Return the (x, y) coordinate for the center point of the cell that contains the specified text.  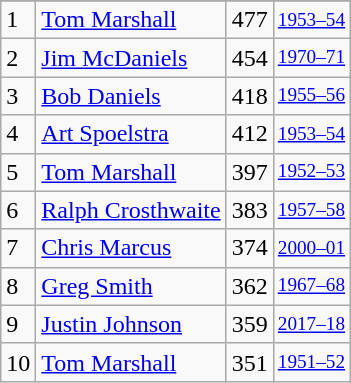
1952–53 (311, 172)
362 (250, 286)
Jim McDaniels (131, 58)
1957–58 (311, 210)
7 (18, 248)
8 (18, 286)
Chris Marcus (131, 248)
2000–01 (311, 248)
397 (250, 172)
1967–68 (311, 286)
2017–18 (311, 324)
1 (18, 20)
9 (18, 324)
3 (18, 96)
454 (250, 58)
5 (18, 172)
383 (250, 210)
Justin Johnson (131, 324)
351 (250, 362)
Art Spoelstra (131, 134)
1970–71 (311, 58)
Bob Daniels (131, 96)
10 (18, 362)
412 (250, 134)
418 (250, 96)
1951–52 (311, 362)
359 (250, 324)
4 (18, 134)
374 (250, 248)
2 (18, 58)
Greg Smith (131, 286)
Ralph Crosthwaite (131, 210)
6 (18, 210)
1955–56 (311, 96)
477 (250, 20)
